Output the (x, y) coordinate of the center of the cell containing the given text.  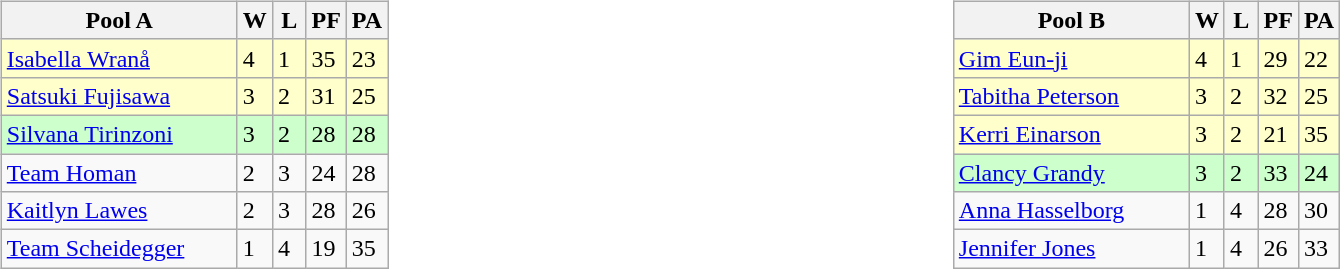
Kerri Einarson (1071, 134)
23 (366, 58)
Satsuki Fujisawa (119, 96)
Gim Eun-ji (1071, 58)
Clancy Grandy (1071, 173)
32 (1278, 96)
30 (1318, 211)
Kaitlyn Lawes (119, 211)
Tabitha Peterson (1071, 96)
Team Scheidegger (119, 249)
22 (1318, 58)
Silvana Tirinzoni (119, 134)
19 (326, 249)
Pool B (1071, 20)
Jennifer Jones (1071, 249)
Isabella Wranå (119, 58)
Pool A (119, 20)
31 (326, 96)
29 (1278, 58)
21 (1278, 134)
Team Homan (119, 173)
Anna Hasselborg (1071, 211)
